Provide the [X, Y] coordinate of the cell's center where the given text is located.  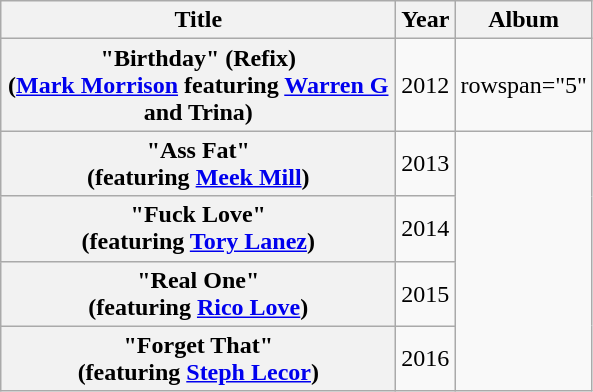
Year [426, 20]
2016 [426, 358]
"Real One"(featuring Rico Love) [198, 294]
"Forget That"(featuring Steph Lecor) [198, 358]
"Ass Fat"(featuring Meek Mill) [198, 164]
"Birthday" (Refix)(Mark Morrison featuring Warren G and Trina) [198, 85]
"Fuck Love"(featuring Tory Lanez) [198, 228]
Title [198, 20]
2015 [426, 294]
rowspan="5" [524, 85]
2013 [426, 164]
2012 [426, 85]
Album [524, 20]
2014 [426, 228]
